Determine the [X, Y] coordinate at the center of the cell enclosing the given text.  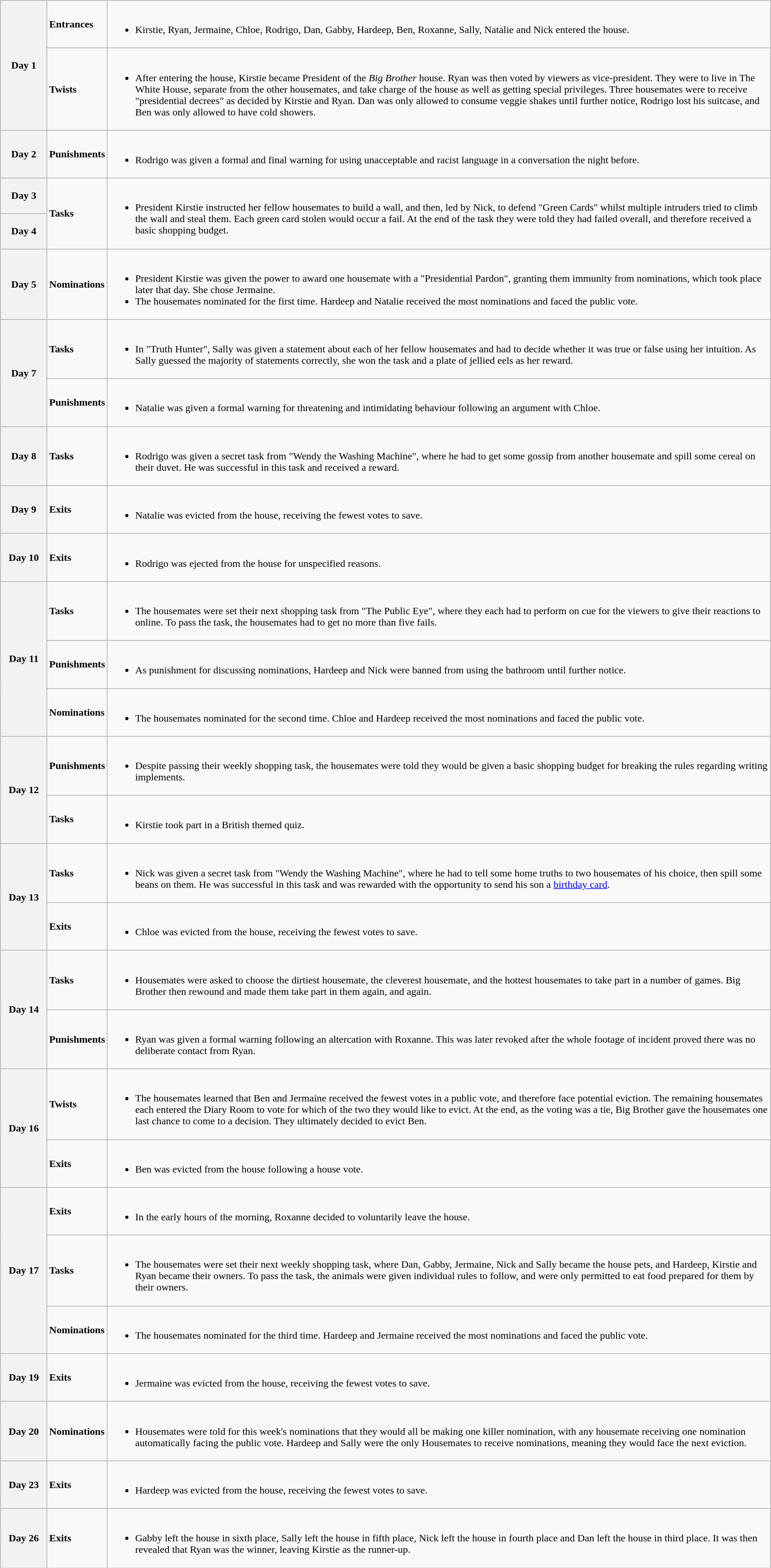
Day 8 [24, 456]
Day 1 [24, 65]
Day 7 [24, 373]
Hardeep was evicted from the house, receiving the fewest votes to save. [439, 1485]
Day 17 [24, 1271]
Day 14 [24, 1010]
Day 26 [24, 1538]
Kirstie took part in a British themed quiz. [439, 820]
Natalie was given a formal warning for threatening and intimidating behaviour following an argument with Chloe. [439, 403]
Day 11 [24, 659]
Day 5 [24, 284]
Day 23 [24, 1485]
Day 4 [24, 231]
Ben was evicted from the house following a house vote. [439, 1163]
Chloe was evicted from the house, receiving the fewest votes to save. [439, 926]
Natalie was evicted from the house, receiving the fewest votes to save. [439, 509]
Rodrigo was given a formal and final warning for using unacceptable and racist language in a conversation the night before. [439, 154]
Day 13 [24, 897]
Day 10 [24, 557]
Day 12 [24, 790]
Day 19 [24, 1377]
The housemates nominated for the second time. Chloe and Hardeep received the most nominations and faced the public vote. [439, 712]
Rodrigo was ejected from the house for unspecified reasons. [439, 557]
In the early hours of the morning, Roxanne decided to voluntarily leave the house. [439, 1211]
Day 16 [24, 1128]
Day 9 [24, 509]
Kirstie, Ryan, Jermaine, Chloe, Rodrigo, Dan, Gabby, Hardeep, Ben, Roxanne, Sally, Natalie and Nick entered the house. [439, 25]
Day 2 [24, 154]
Jermaine was evicted from the house, receiving the fewest votes to save. [439, 1377]
The housemates nominated for the third time. Hardeep and Jermaine received the most nominations and faced the public vote. [439, 1330]
Entrances [77, 25]
Day 3 [24, 196]
As punishment for discussing nominations, Hardeep and Nick were banned from using the bathroom until further notice. [439, 664]
Day 20 [24, 1431]
